Provide the (x, y) coordinate of the cell's center where the given text is located.  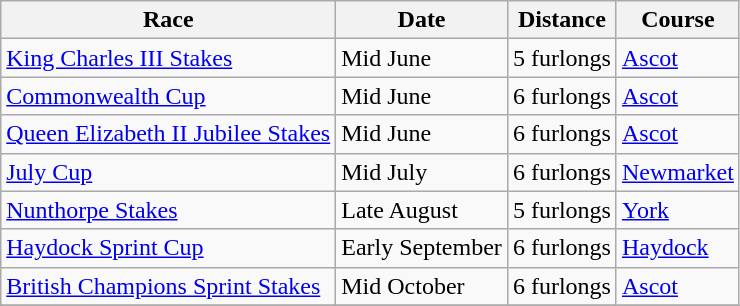
Nunthorpe Stakes (168, 210)
Haydock (678, 248)
British Champions Sprint Stakes (168, 286)
Newmarket (678, 172)
Mid July (422, 172)
Course (678, 20)
Distance (562, 20)
Haydock Sprint Cup (168, 248)
Date (422, 20)
Early September (422, 248)
Queen Elizabeth II Jubilee Stakes (168, 134)
Late August (422, 210)
York (678, 210)
Mid October (422, 286)
July Cup (168, 172)
Commonwealth Cup (168, 96)
King Charles III Stakes (168, 58)
Race (168, 20)
